Search for the cell housing the specified text and yield its [X, Y] center coordinate. 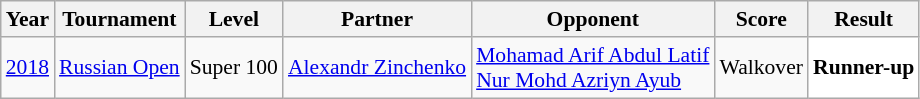
Mohamad Arif Abdul Latif Nur Mohd Azriyn Ayub [592, 68]
Runner-up [864, 68]
Alexandr Zinchenko [377, 68]
Level [234, 19]
Score [761, 19]
Year [28, 19]
Partner [377, 19]
Russian Open [120, 68]
2018 [28, 68]
Result [864, 19]
Tournament [120, 19]
Opponent [592, 19]
Walkover [761, 68]
Super 100 [234, 68]
